Capture the cell that displays the provided text and extract its [x, y] central coordinate. 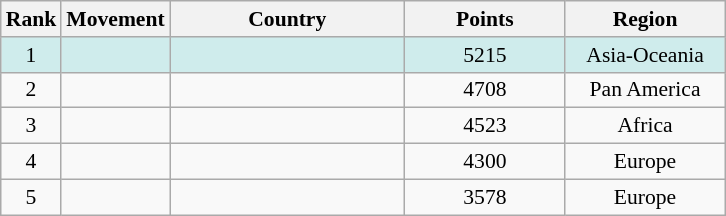
4708 [485, 90]
Points [485, 19]
4523 [485, 126]
4300 [485, 162]
2 [32, 90]
5 [32, 197]
3578 [485, 197]
Movement [115, 19]
Rank [32, 19]
Country [288, 19]
Pan America [645, 90]
4 [32, 162]
Africa [645, 126]
1 [32, 55]
Asia-Oceania [645, 55]
5215 [485, 55]
Region [645, 19]
3 [32, 126]
